Capture the cell that displays the provided text and extract its [X, Y] central coordinate. 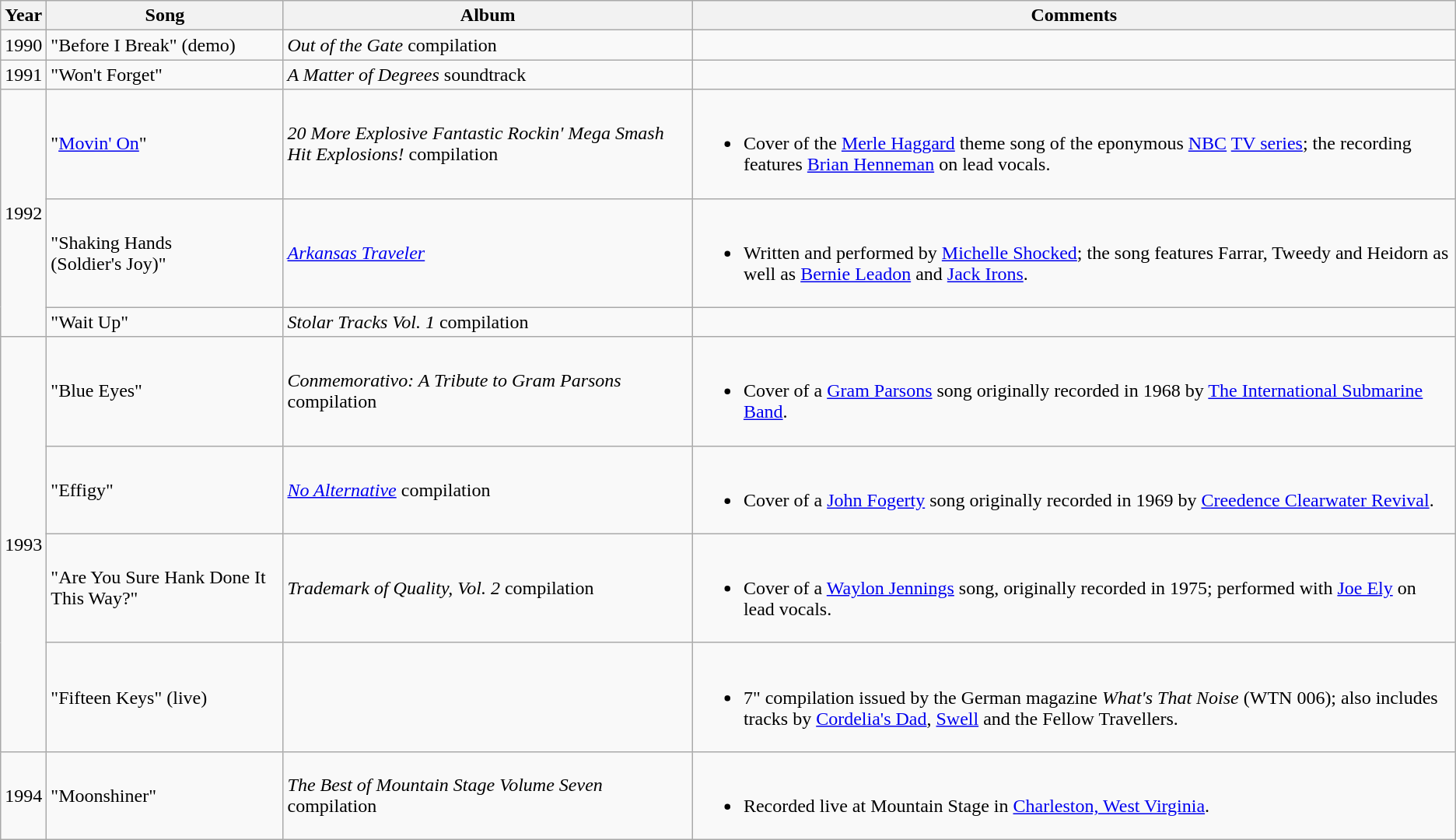
"Are You Sure Hank Done It This Way?" [165, 588]
"Movin' On" [165, 144]
Song [165, 16]
Cover of the Merle Haggard theme song of the eponymous NBC TV series; the recording features Brian Henneman on lead vocals. [1073, 144]
1990 [23, 45]
20 More Explosive Fantastic Rockin' Mega Smash Hit Explosions! compilation [488, 144]
Cover of a John Fogerty song originally recorded in 1969 by Creedence Clearwater Revival. [1073, 490]
Recorded live at Mountain Stage in Charleston, West Virginia. [1073, 795]
Album [488, 16]
"Before I Break" (demo) [165, 45]
Cover of a Waylon Jennings song, originally recorded in 1975; performed with Joe Ely on lead vocals. [1073, 588]
1993 [23, 544]
Written and performed by Michelle Shocked; the song features Farrar, Tweedy and Heidorn as well as Bernie Leadon and Jack Irons. [1073, 253]
"Moonshiner" [165, 795]
1994 [23, 795]
Arkansas Traveler [488, 253]
Out of the Gate compilation [488, 45]
"Won't Forget" [165, 75]
Stolar Tracks Vol. 1 compilation [488, 322]
7" compilation issued by the German magazine What's That Noise (WTN 006); also includes tracks by Cordelia's Dad, Swell and the Fellow Travellers. [1073, 697]
"Wait Up" [165, 322]
1992 [23, 213]
Trademark of Quality, Vol. 2 compilation [488, 588]
Conmemorativo: A Tribute to Gram Parsons compilation [488, 391]
Year [23, 16]
No Alternative compilation [488, 490]
"Shaking Hands (Soldier's Joy)" [165, 253]
The Best of Mountain Stage Volume Seven compilation [488, 795]
Cover of a Gram Parsons song originally recorded in 1968 by The International Submarine Band. [1073, 391]
1991 [23, 75]
Comments [1073, 16]
A Matter of Degrees soundtrack [488, 75]
"Effigy" [165, 490]
"Fifteen Keys" (live) [165, 697]
"Blue Eyes" [165, 391]
